Output the [x, y] coordinate of the center of the cell containing the given text.  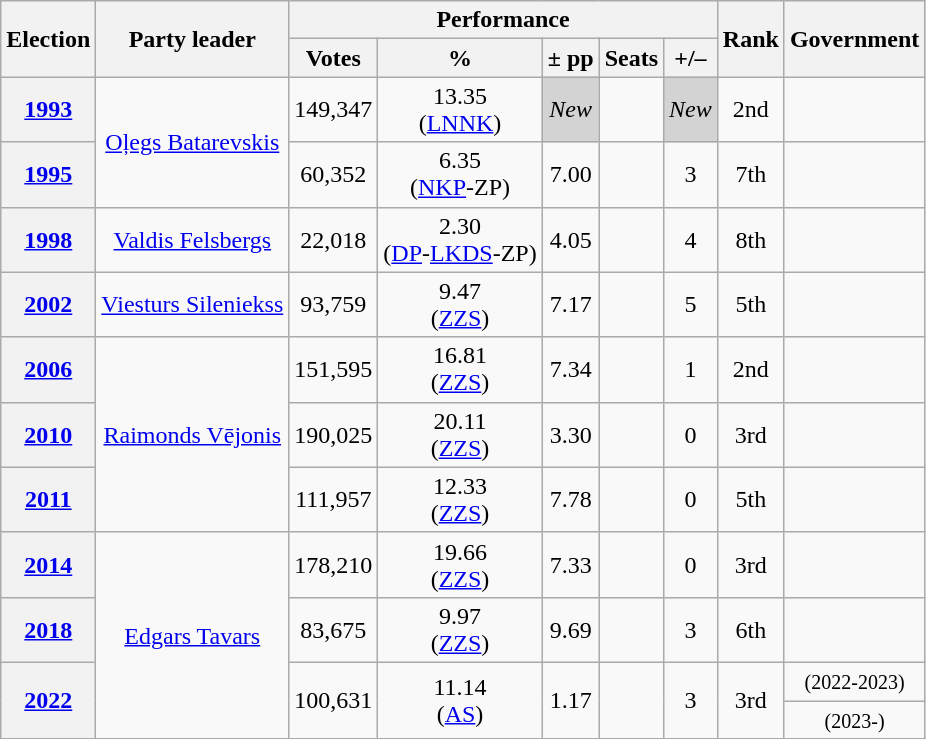
Election [48, 39]
Valdis Felsbergs [192, 240]
93,759 [334, 304]
4.05 [570, 240]
60,352 [334, 174]
Edgars Tavars [192, 635]
9.47(ZZS) [460, 304]
11.14(AS) [460, 700]
1995 [48, 174]
2002 [48, 304]
Party leader [192, 39]
7.33 [570, 564]
100,631 [334, 700]
2022 [48, 700]
(2022-2023) [854, 681]
149,347 [334, 110]
19.66(ZZS) [460, 564]
6th [750, 630]
4 [691, 240]
12.33(ZZS) [460, 500]
178,210 [334, 564]
13.35(LNNK) [460, 110]
Viesturs Sileniekss [192, 304]
Votes [334, 58]
+/– [691, 58]
2.30(DP-LKDS-ZP) [460, 240]
Oļegs Batarevskis [192, 142]
% [460, 58]
Raimonds Vējonis [192, 434]
7.00 [570, 174]
2018 [48, 630]
7.17 [570, 304]
3.30 [570, 434]
± pp [570, 58]
22,018 [334, 240]
7.78 [570, 500]
(2023-) [854, 719]
16.81(ZZS) [460, 370]
111,957 [334, 500]
Government [854, 39]
7.34 [570, 370]
Performance [504, 20]
1998 [48, 240]
Seats [631, 58]
2011 [48, 500]
1 [691, 370]
151,595 [334, 370]
6.35(NKP-ZP) [460, 174]
7th [750, 174]
83,675 [334, 630]
2010 [48, 434]
9.69 [570, 630]
20.11(ZZS) [460, 434]
2014 [48, 564]
9.97(ZZS) [460, 630]
2006 [48, 370]
1993 [48, 110]
1.17 [570, 700]
Rank [750, 39]
5 [691, 304]
190,025 [334, 434]
8th [750, 240]
